Return the [x, y] coordinate for the center point of the cell that contains the specified text.  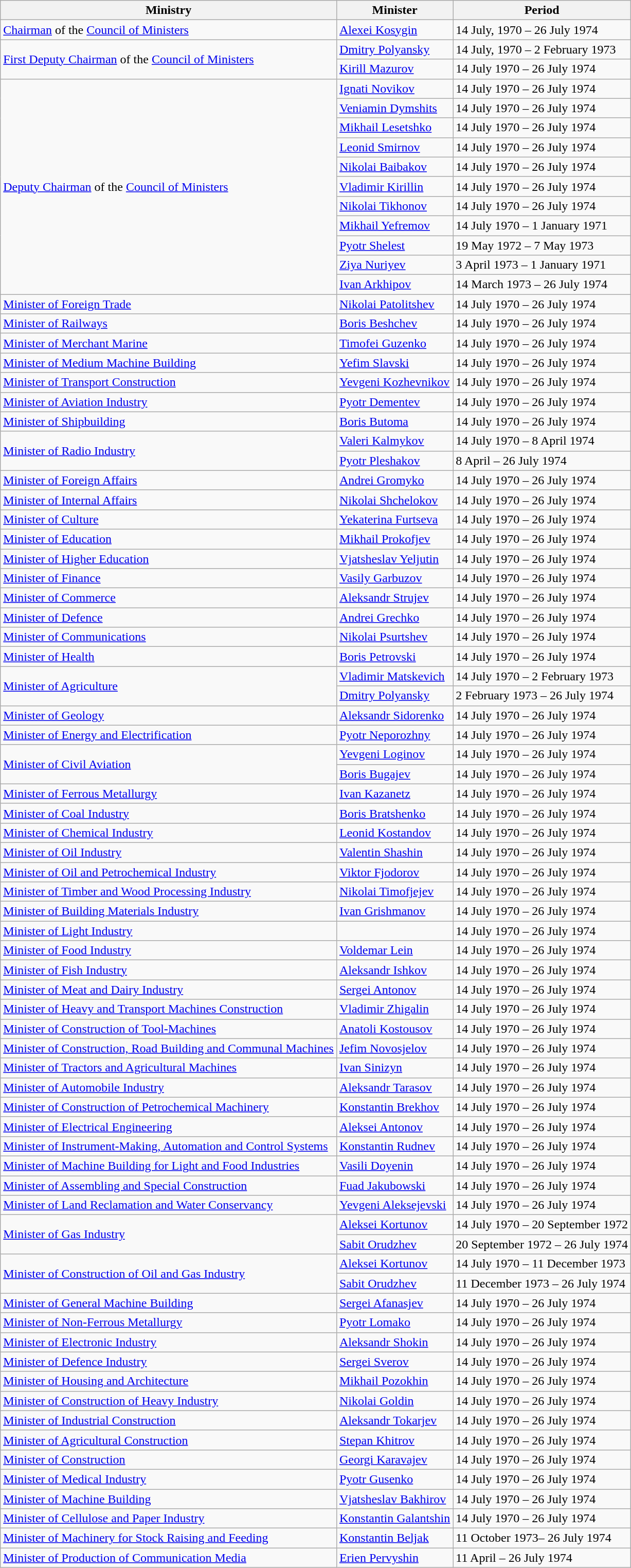
Sergei Afanasjev [394, 1303]
Minister of Automobile Industry [169, 1087]
Vjatsheslav Bakhirov [394, 1499]
Pyotr Lomako [394, 1323]
Nikolai Tikhonov [394, 206]
Pyotr Gusenko [394, 1479]
Vladimir Zhigalin [394, 1009]
Nikolai Baibakov [394, 167]
Konstantin Beljak [394, 1538]
Aleksei Antonov [394, 1126]
Minister of Energy and Electrification [169, 735]
Minister of Defence [169, 618]
Deputy Chairman of the Council of Ministers [169, 186]
Vladimir Matskevich [394, 676]
Minister of Shipbuilding [169, 421]
Minister of Production of Communication Media [169, 1558]
Minister of Civil Aviation [169, 764]
Minister of Construction of Oil and Gas Industry [169, 1274]
Andrei Grechko [394, 618]
Mikhail Yefremov [394, 225]
Alexei Kosygin [394, 30]
Minister of Machinery for Stock Raising and Feeding [169, 1538]
Ivan Arkhipov [394, 285]
Minister of Medium Machine Building [169, 363]
Ziya Nuriyev [394, 265]
Yekaterina Furtseva [394, 519]
Timofei Guzenko [394, 343]
Minister of Electrical Engineering [169, 1126]
Ivan Kazanetz [394, 794]
Minister of Commerce [169, 598]
Yevgeni Aleksejevski [394, 1205]
Yevgeni Kozhevnikov [394, 382]
Period [542, 10]
14 July, 1970 – 2 February 1973 [542, 49]
Minister of Oil Industry [169, 852]
Nikolai Goldin [394, 1401]
Minister of Construction of Heavy Industry [169, 1401]
Minister of Aviation Industry [169, 402]
Fuad Jakubowski [394, 1185]
Minister of Transport Construction [169, 382]
14 July 1970 – 1 January 1971 [542, 225]
Minister of Machine Building [169, 1499]
Stepan Khitrov [394, 1440]
Vasily Garbuzov [394, 578]
11 April – 26 July 1974 [542, 1558]
Aleksandr Strujev [394, 598]
Minister of Geology [169, 715]
Minister of Housing and Architecture [169, 1381]
Minister of Foreign Trade [169, 304]
Minister of Radio Industry [169, 451]
Minister of Industrial Construction [169, 1420]
Vjatsheslav Yeljutin [394, 558]
11 October 1973– 26 July 1974 [542, 1538]
Aleksandr Tokarjev [394, 1420]
Erien Pervyshin [394, 1558]
Aleksandr Ishkov [394, 970]
2 February 1973 – 26 July 1974 [542, 696]
Minister of Non-Ferrous Metallurgy [169, 1323]
Minister of Food Industry [169, 950]
Sergei Sverov [394, 1362]
Jefim Novosjelov [394, 1048]
Yevgeni Loginov [394, 754]
14 July 1970 – 11 December 1973 [542, 1264]
8 April – 26 July 1974 [542, 461]
14 July 1970 – 2 February 1973 [542, 676]
Mikhail Lesetshko [394, 128]
Minister of Construction of Petrochemical Machinery [169, 1107]
Minister of Construction of Tool-Machines [169, 1029]
Minister of Medical Industry [169, 1479]
Minister of Timber and Wood Processing Industry [169, 892]
3 April 1973 – 1 January 1971 [542, 265]
Minister of Internal Affairs [169, 500]
Minister of Foreign Affairs [169, 480]
Minister of Health [169, 657]
Minister of Education [169, 539]
Mikhail Prokofjev [394, 539]
Sergei Antonov [394, 990]
20 September 1972 – 26 July 1974 [542, 1244]
Minister of Agricultural Construction [169, 1440]
Nikolai Timofjejev [394, 892]
Konstantin Brekhov [394, 1107]
Andrei Gromyko [394, 480]
Minister of Instrument-Making, Automation and Control Systems [169, 1146]
Minister of Meat and Dairy Industry [169, 990]
Minister of Light Industry [169, 931]
Minister of Culture [169, 519]
Minister of Oil and Petrochemical Industry [169, 872]
14 July 1970 – 20 September 1972 [542, 1225]
Anatoli Kostousov [394, 1029]
Minister of Coal Industry [169, 813]
Boris Bratshenko [394, 813]
Mikhail Pozokhin [394, 1381]
Ministry [169, 10]
Minister [394, 10]
Yefim Slavski [394, 363]
Minister of Fish Industry [169, 970]
Minister of Merchant Marine [169, 343]
Vasili Doyenin [394, 1166]
14 July 1970 – 8 April 1974 [542, 441]
Chairman of the Council of Ministers [169, 30]
Nikolai Psurtshev [394, 637]
Nikolai Patolitshev [394, 304]
Minister of Defence Industry [169, 1362]
Minister of Land Reclamation and Water Conservancy [169, 1205]
Minister of Construction [169, 1459]
11 December 1973 – 26 July 1974 [542, 1283]
Valentin Shashin [394, 852]
Veniamin Dymshits [394, 108]
Ivan Sinizyn [394, 1068]
Viktor Fjodorov [394, 872]
Aleksandr Sidorenko [394, 715]
Kirill Mazurov [394, 69]
Ivan Grishmanov [394, 911]
Pyotr Pleshakov [394, 461]
Boris Beshchev [394, 324]
First Deputy Chairman of the Council of Ministers [169, 59]
Minister of Machine Building for Light and Food Industries [169, 1166]
Minister of Ferrous Metallurgy [169, 794]
Konstantin Galantshin [394, 1519]
Minister of Communications [169, 637]
Minister of Finance [169, 578]
Minister of Construction, Road Building and Communal Machines [169, 1048]
Leonid Kostandov [394, 833]
Minister of Electronic Industry [169, 1342]
Minister of Assembling and Special Construction [169, 1185]
Minister of Higher Education [169, 558]
Vladimir Kirillin [394, 186]
Voldemar Lein [394, 950]
14 July, 1970 – 26 July 1974 [542, 30]
19 May 1972 – 7 May 1973 [542, 245]
Aleksandr Shokin [394, 1342]
Minister of Railways [169, 324]
Minister of Chemical Industry [169, 833]
Minister of Agriculture [169, 686]
Konstantin Rudnev [394, 1146]
Minister of Cellulose and Paper Industry [169, 1519]
Nikolai Shchelokov [394, 500]
Boris Butoma [394, 421]
Pyotr Neporozhny [394, 735]
Pyotr Dementev [394, 402]
Georgi Karavajev [394, 1459]
Minister of General Machine Building [169, 1303]
Boris Bugajev [394, 774]
Ignati Novikov [394, 89]
Aleksandr Tarasov [394, 1087]
Boris Petrovski [394, 657]
14 March 1973 – 26 July 1974 [542, 285]
Pyotr Shelest [394, 245]
Minister of Tractors and Agricultural Machines [169, 1068]
Valeri Kalmykov [394, 441]
Minister of Heavy and Transport Machines Construction [169, 1009]
Minister of Gas Industry [169, 1235]
Minister of Building Materials Industry [169, 911]
Leonid Smirnov [394, 147]
